Determine the (x, y) coordinate at the center of the cell enclosing the given text.  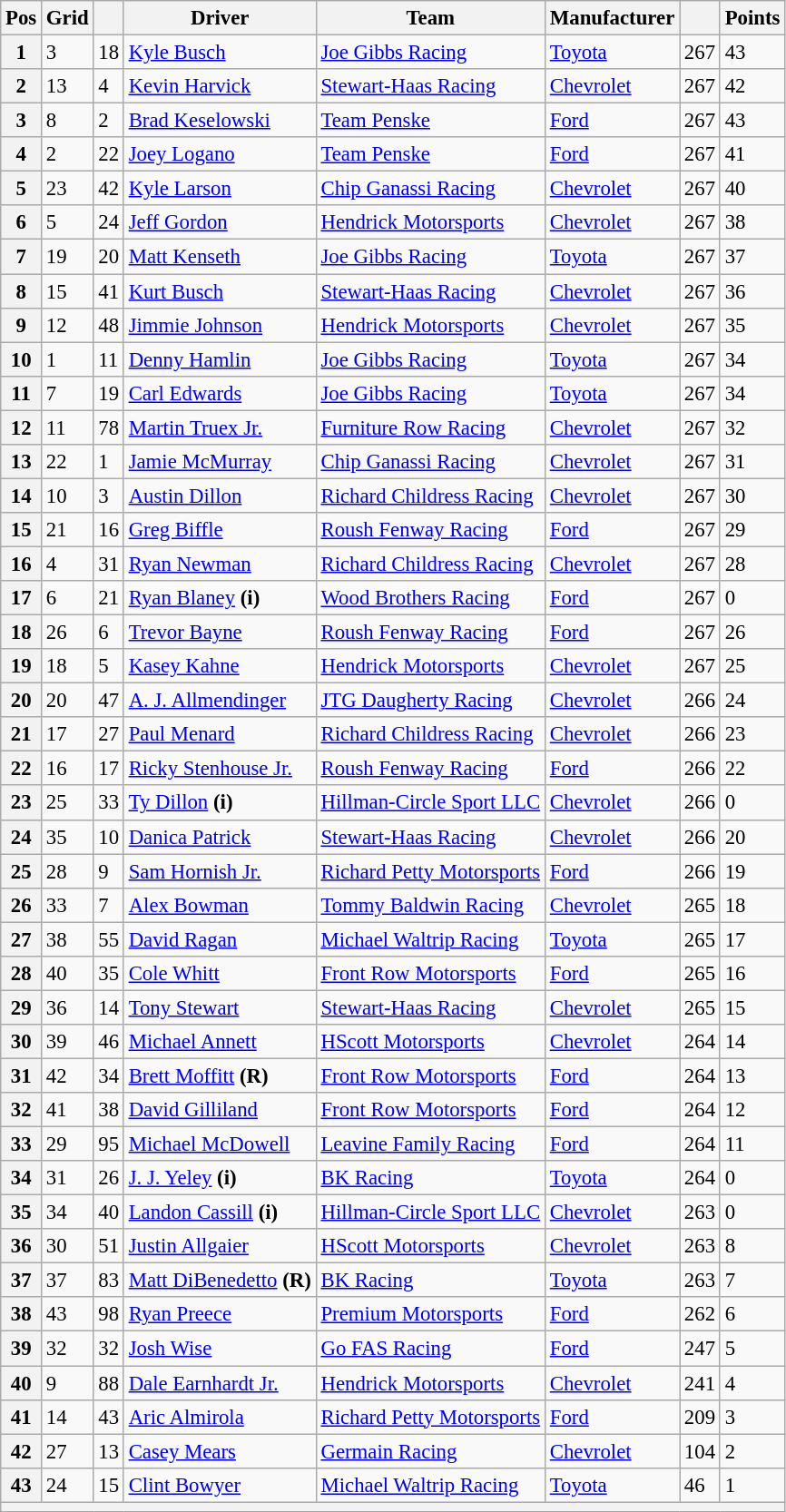
Michael Annett (220, 1042)
Tony Stewart (220, 1007)
Ryan Preece (220, 1315)
Martin Truex Jr. (220, 427)
Casey Mears (220, 1451)
Germain Racing (430, 1451)
Denny Hamlin (220, 359)
Sam Hornish Jr. (220, 871)
Cole Whitt (220, 974)
Premium Motorsports (430, 1315)
78 (109, 427)
47 (109, 701)
Pos (22, 18)
209 (701, 1417)
J. J. Yeley (i) (220, 1178)
Ty Dillon (i) (220, 803)
247 (701, 1349)
Points (752, 18)
Manufacturer (612, 18)
JTG Daugherty Racing (430, 701)
Jimmie Johnson (220, 325)
Austin Dillon (220, 496)
Kurt Busch (220, 291)
Landon Cassill (i) (220, 1213)
Leavine Family Racing (430, 1144)
Jeff Gordon (220, 222)
Wood Brothers Racing (430, 598)
David Ragan (220, 939)
48 (109, 325)
Grid (67, 18)
Trevor Bayne (220, 633)
104 (701, 1451)
98 (109, 1315)
Justin Allgaier (220, 1246)
Tommy Baldwin Racing (430, 905)
Aric Almirola (220, 1417)
Clint Bowyer (220, 1485)
Kyle Larson (220, 189)
Kasey Kahne (220, 666)
Carl Edwards (220, 393)
Furniture Row Racing (430, 427)
Brett Moffitt (R) (220, 1075)
Matt Kenseth (220, 257)
Joey Logano (220, 154)
David Gilliland (220, 1110)
55 (109, 939)
Dale Earnhardt Jr. (220, 1383)
Kevin Harvick (220, 86)
51 (109, 1246)
Brad Keselowski (220, 121)
Team (430, 18)
Matt DiBenedetto (R) (220, 1281)
Paul Menard (220, 734)
83 (109, 1281)
Ricky Stenhouse Jr. (220, 769)
262 (701, 1315)
Michael McDowell (220, 1144)
Go FAS Racing (430, 1349)
A. J. Allmendinger (220, 701)
Driver (220, 18)
Kyle Busch (220, 53)
241 (701, 1383)
95 (109, 1144)
Ryan Newman (220, 564)
Greg Biffle (220, 530)
88 (109, 1383)
Alex Bowman (220, 905)
Josh Wise (220, 1349)
Jamie McMurray (220, 462)
Danica Patrick (220, 837)
Ryan Blaney (i) (220, 598)
